Detect which cell encompasses the target text, then output its [X, Y] center coordinate. 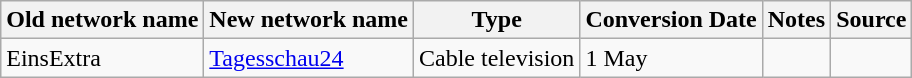
Conversion Date [671, 20]
Source [872, 20]
EinsExtra [102, 58]
Old network name [102, 20]
1 May [671, 58]
Tagesschau24 [309, 58]
Type [497, 20]
Notes [796, 20]
Cable television [497, 58]
New network name [309, 20]
